Return [X, Y] of the center of cell containing provided text 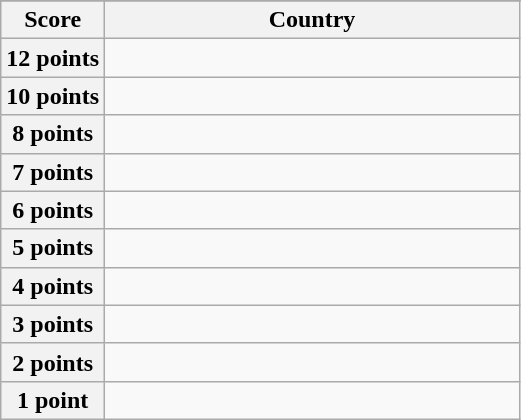
Country [312, 20]
10 points [53, 96]
5 points [53, 248]
7 points [53, 172]
8 points [53, 134]
1 point [53, 400]
2 points [53, 362]
6 points [53, 210]
Score [53, 20]
3 points [53, 324]
4 points [53, 286]
12 points [53, 58]
